Capture the cell that displays the provided text and extract its (X, Y) central coordinate. 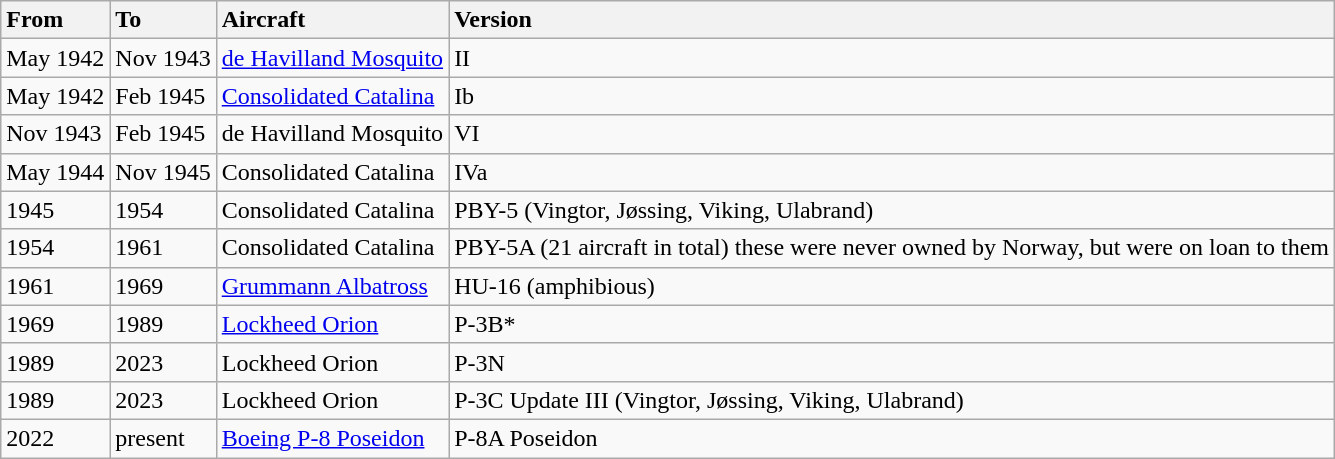
P-3B* (892, 324)
Boeing P-8 Poseidon (332, 438)
1945 (56, 210)
P-3C Update III (Vingtor, Jøssing, Viking, Ulabrand) (892, 400)
VI (892, 134)
To (163, 20)
Grummann Albatross (332, 286)
P-3N (892, 362)
Aircraft (332, 20)
P-8A Poseidon (892, 438)
present (163, 438)
PBY-5 (Vingtor, Jøssing, Viking, Ulabrand) (892, 210)
Ib (892, 96)
IVa (892, 172)
II (892, 58)
Nov 1945 (163, 172)
PBY-5A (21 aircraft in total) these were never owned by Norway, but were on loan to them (892, 248)
2022 (56, 438)
From (56, 20)
Version (892, 20)
HU-16 (amphibious) (892, 286)
May 1944 (56, 172)
